Extract the [X, Y] coordinate from the center of the cell holding the provided text.  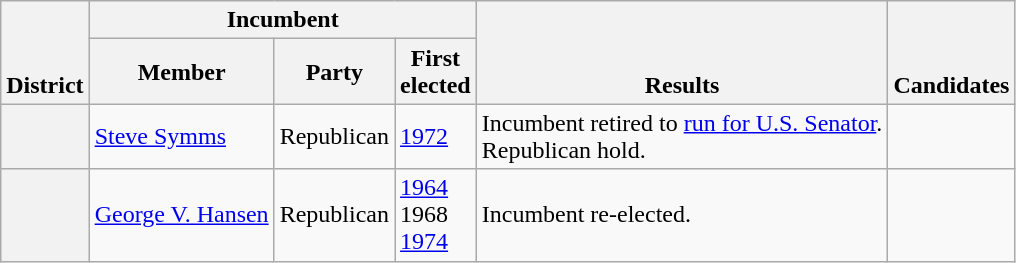
Incumbent [282, 20]
Candidates [952, 52]
Incumbent retired to run for U.S. Senator.Republican hold. [682, 136]
Firstelected [436, 72]
George V. Hansen [182, 215]
Results [682, 52]
Member [182, 72]
Steve Symms [182, 136]
Party [334, 72]
1972 [436, 136]
Incumbent re-elected. [682, 215]
District [45, 52]
19641968 1974 [436, 215]
